From the cell containing the given text, extract its center point as [X, Y] coordinate. 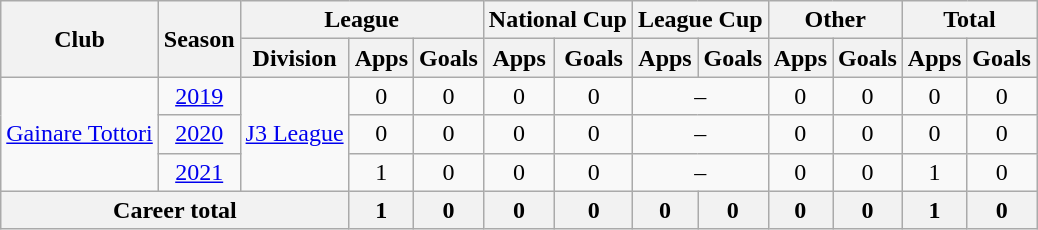
2019 [199, 96]
J3 League [294, 134]
League Cup [700, 20]
League [362, 20]
Season [199, 39]
Career total [175, 210]
Club [80, 39]
Other [835, 20]
Total [969, 20]
Division [294, 58]
2020 [199, 134]
Gainare Tottori [80, 134]
National Cup [558, 20]
2021 [199, 172]
